Provide the (x, y) coordinate of the cell's center where the given text is located.  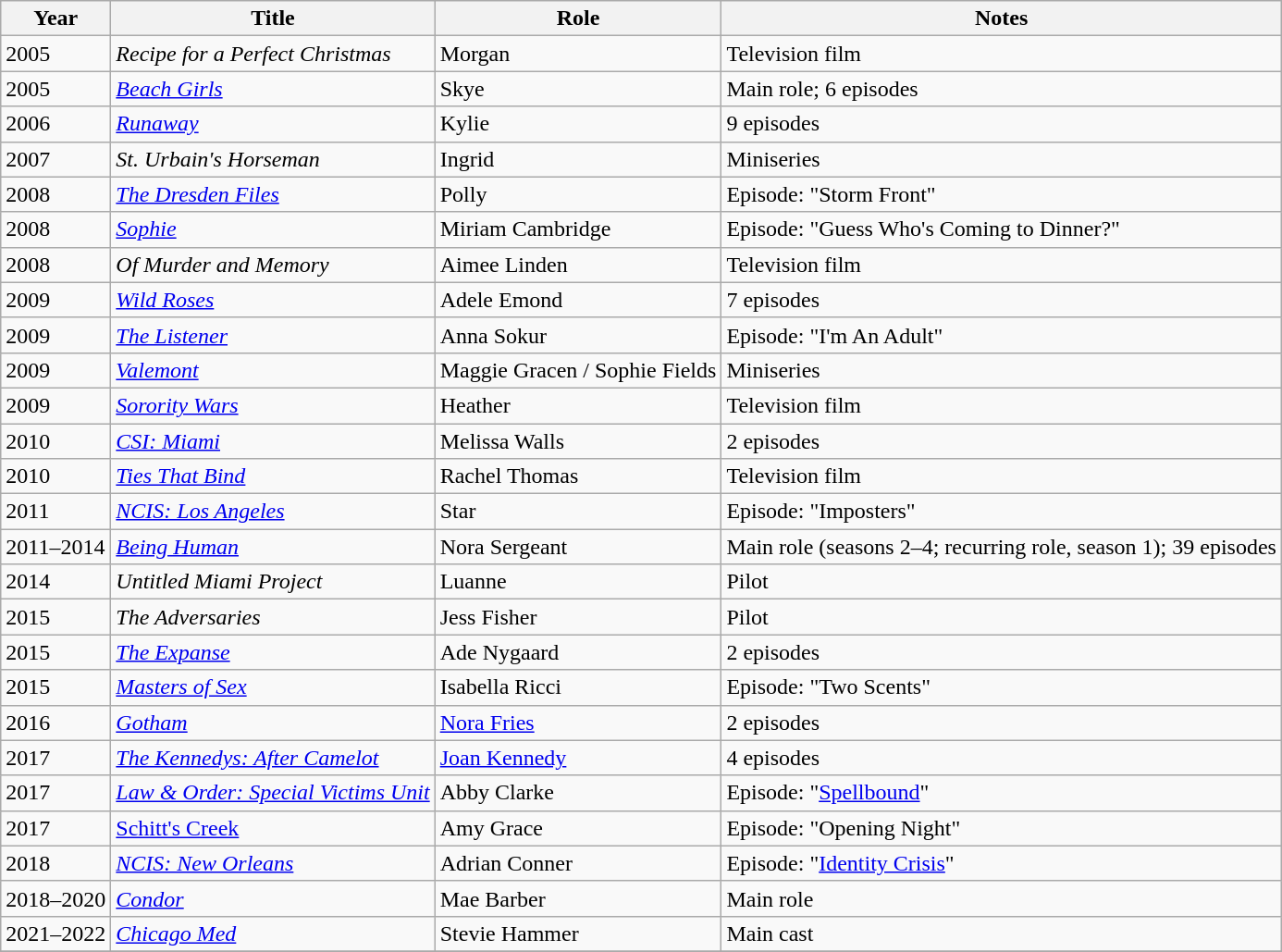
NCIS: Los Angeles (273, 512)
Episode: "Opening Night" (1002, 828)
Miriam Cambridge (578, 229)
Main role (seasons 2–4; recurring role, season 1); 39 episodes (1002, 547)
Year (55, 19)
Untitled Miami Project (273, 582)
Adele Emond (578, 300)
Runaway (273, 124)
Star (578, 512)
NCIS: New Orleans (273, 863)
Title (273, 19)
Sophie (273, 229)
Polly (578, 194)
Episode: "Storm Front" (1002, 194)
Nora Sergeant (578, 547)
Valemont (273, 370)
Morgan (578, 54)
Heather (578, 405)
Being Human (273, 547)
4 episodes (1002, 758)
Adrian Conner (578, 863)
2011–2014 (55, 547)
9 episodes (1002, 124)
2016 (55, 723)
The Dresden Files (273, 194)
Recipe for a Perfect Christmas (273, 54)
Episode: "I'm An Adult" (1002, 335)
Episode: "Two Scents" (1002, 687)
Ties That Bind (273, 476)
Sorority Wars (273, 405)
CSI: Miami (273, 441)
Abby Clarke (578, 793)
Main role; 6 episodes (1002, 89)
Masters of Sex (273, 687)
St. Urbain's Horseman (273, 159)
Melissa Walls (578, 441)
Gotham (273, 723)
Amy Grace (578, 828)
Notes (1002, 19)
The Adversaries (273, 617)
2018–2020 (55, 898)
Episode: "Identity Crisis" (1002, 863)
Of Murder and Memory (273, 265)
7 episodes (1002, 300)
Chicago Med (273, 933)
Anna Sokur (578, 335)
Wild Roses (273, 300)
Beach Girls (273, 89)
Episode: "Spellbound" (1002, 793)
2018 (55, 863)
Jess Fisher (578, 617)
2021–2022 (55, 933)
The Kennedys: After Camelot (273, 758)
Luanne (578, 582)
Skye (578, 89)
Episode: "Imposters" (1002, 512)
Isabella Ricci (578, 687)
Episode: "Guess Who's Coming to Dinner?" (1002, 229)
Condor (273, 898)
The Listener (273, 335)
Mae Barber (578, 898)
Main cast (1002, 933)
Stevie Hammer (578, 933)
Aimee Linden (578, 265)
Joan Kennedy (578, 758)
Ingrid (578, 159)
Maggie Gracen / Sophie Fields (578, 370)
2011 (55, 512)
2014 (55, 582)
The Expanse (273, 652)
Ade Nygaard (578, 652)
Law & Order: Special Victims Unit (273, 793)
Nora Fries (578, 723)
Rachel Thomas (578, 476)
2007 (55, 159)
2006 (55, 124)
Schitt's Creek (273, 828)
Kylie (578, 124)
Role (578, 19)
Main role (1002, 898)
